Output the [X, Y] coordinate of the center of the cell containing the given text.  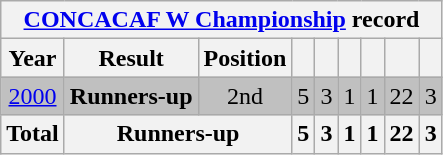
2000 [33, 96]
Position [245, 58]
Year [33, 58]
CONCACAF W Championship record [222, 20]
2nd [245, 96]
Result [131, 58]
Total [33, 134]
